Scan for the cell matching the given text and deliver its (x, y) coordinate at center. 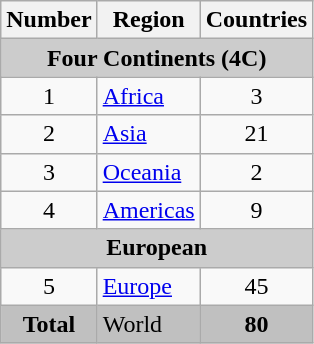
80 (256, 324)
1 (49, 96)
45 (256, 286)
Oceania (148, 172)
Countries (256, 20)
World (148, 324)
Four Continents (4C) (157, 58)
Europe (148, 286)
5 (49, 286)
4 (49, 210)
Number (49, 20)
9 (256, 210)
Africa (148, 96)
Total (49, 324)
Region (148, 20)
Asia (148, 134)
21 (256, 134)
Americas (148, 210)
European (157, 248)
